Determine the (X, Y) coordinate at the center of the cell enclosing the given text.  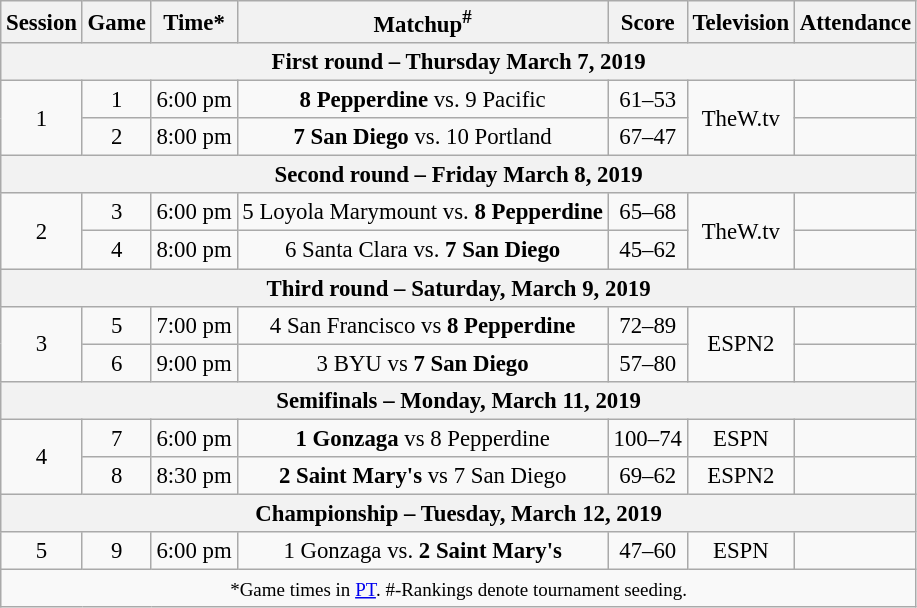
Television (740, 22)
57–80 (648, 363)
First round – Thursday March 7, 2019 (459, 62)
65–68 (648, 213)
8 Pepperdine vs. 9 Pacific (422, 100)
2 Saint Mary's vs 7 San Diego (422, 476)
67–47 (648, 137)
7:00 pm (194, 325)
61–53 (648, 100)
5 Loyola Marymount vs. 8 Pepperdine (422, 213)
Time* (194, 22)
1 Gonzaga vs 8 Pepperdine (422, 438)
45–62 (648, 250)
7 (116, 438)
9 (116, 551)
Third round – Saturday, March 9, 2019 (459, 288)
Score (648, 22)
69–62 (648, 476)
3 BYU vs 7 San Diego (422, 363)
1 Gonzaga vs. 2 Saint Mary's (422, 551)
Game (116, 22)
7 San Diego vs. 10 Portland (422, 137)
Session (42, 22)
Matchup# (422, 22)
100–74 (648, 438)
Attendance (855, 22)
Second round – Friday March 8, 2019 (459, 175)
*Game times in PT. #-Rankings denote tournament seeding. (459, 588)
6 Santa Clara vs. 7 San Diego (422, 250)
4 San Francisco vs 8 Pepperdine (422, 325)
47–60 (648, 551)
Semifinals – Monday, March 11, 2019 (459, 400)
9:00 pm (194, 363)
8:30 pm (194, 476)
Championship – Tuesday, March 12, 2019 (459, 513)
6 (116, 363)
8 (116, 476)
72–89 (648, 325)
